Return the [x, y] coordinate for the center point of the cell that contains the specified text.  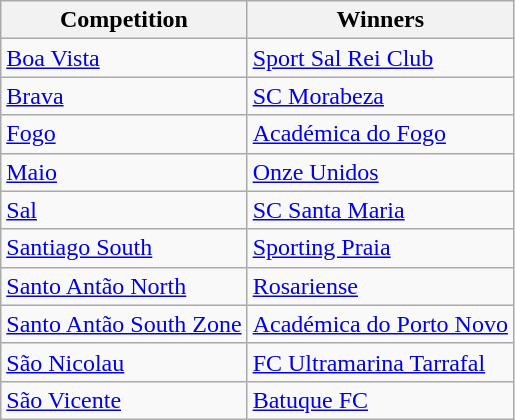
Académica do Fogo [380, 134]
São Nicolau [124, 362]
SC Morabeza [380, 96]
Fogo [124, 134]
Sporting Praia [380, 248]
Santiago South [124, 248]
Competition [124, 20]
Sport Sal Rei Club [380, 58]
FC Ultramarina Tarrafal [380, 362]
Boa Vista [124, 58]
Brava [124, 96]
SC Santa Maria [380, 210]
Maio [124, 172]
Santo Antão North [124, 286]
Sal [124, 210]
Batuque FC [380, 400]
São Vicente [124, 400]
Rosariense [380, 286]
Santo Antão South Zone [124, 324]
Académica do Porto Novo [380, 324]
Onze Unidos [380, 172]
Winners [380, 20]
